Provide the [X, Y] coordinate of the cell's center where the given text is located.  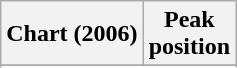
Chart (2006) [72, 34]
Peakposition [189, 34]
